Scan for the cell matching the given text and deliver its (x, y) coordinate at center. 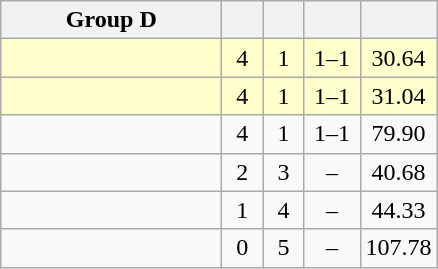
30.64 (398, 58)
2 (242, 172)
0 (242, 248)
40.68 (398, 172)
107.78 (398, 248)
3 (284, 172)
79.90 (398, 134)
Group D (112, 20)
5 (284, 248)
44.33 (398, 210)
31.04 (398, 96)
